Find where the given text appears and provide that cell's center as (x, y) coordinate. 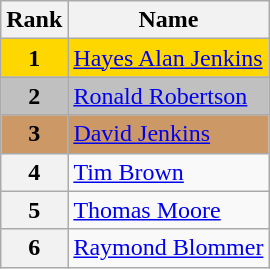
David Jenkins (168, 134)
3 (34, 134)
Name (168, 20)
5 (34, 210)
Rank (34, 20)
4 (34, 172)
2 (34, 96)
Tim Brown (168, 172)
6 (34, 248)
Ronald Robertson (168, 96)
Hayes Alan Jenkins (168, 58)
Raymond Blommer (168, 248)
Thomas Moore (168, 210)
1 (34, 58)
